From the cell containing the given text, extract its center point as [x, y] coordinate. 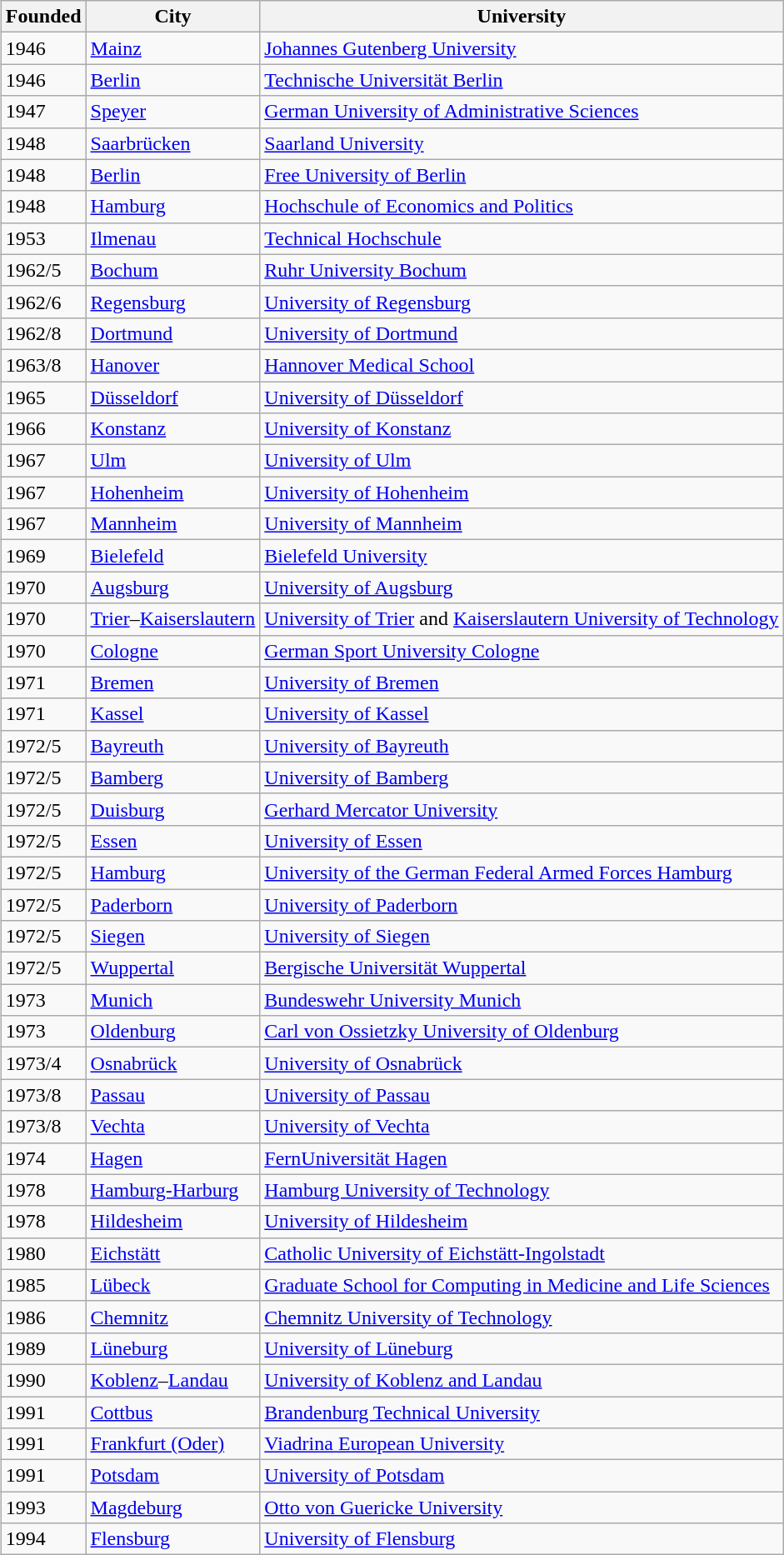
Duisburg [173, 809]
University of Lüneburg [522, 1348]
Passau [173, 1095]
Augsburg [173, 587]
Bochum [173, 270]
Lübeck [173, 1285]
1969 [43, 556]
Düsseldorf [173, 397]
Wuppertal [173, 968]
Hamburg University of Technology [522, 1190]
University of Hohenheim [522, 492]
Mainz [173, 48]
University of Augsburg [522, 587]
Viadrina European University [522, 1444]
University of Düsseldorf [522, 397]
Graduate School for Computing in Medicine and Life Sciences [522, 1285]
Chemnitz University of Technology [522, 1317]
Flensburg [173, 1539]
1947 [43, 112]
Bremen [173, 682]
Bayreuth [173, 746]
University of Siegen [522, 937]
University of Konstanz [522, 429]
Bundeswehr University Munich [522, 1000]
City [173, 17]
University of Koblenz and Landau [522, 1380]
University of Passau [522, 1095]
University of Mannheim [522, 524]
Hildesheim [173, 1222]
Otto von Guericke University [522, 1507]
Chemnitz [173, 1317]
Founded [43, 17]
University of Potsdam [522, 1476]
Hannover Medical School [522, 365]
1962/5 [43, 270]
Magdeburg [173, 1507]
University of Flensburg [522, 1539]
University of Bamberg [522, 777]
Hanover [173, 365]
University of Hildesheim [522, 1222]
German University of Administrative Sciences [522, 112]
Gerhard Mercator University [522, 809]
Technische Universität Berlin [522, 80]
Oldenburg [173, 1032]
1980 [43, 1253]
Cottbus [173, 1412]
Free University of Berlin [522, 175]
University of Trier and Kaiserslautern University of Technology [522, 619]
University of Dortmund [522, 333]
1963/8 [43, 365]
University of Ulm [522, 461]
1953 [43, 238]
University of Bremen [522, 682]
1994 [43, 1539]
Bielefeld [173, 556]
Ilmenau [173, 238]
1990 [43, 1380]
1962/6 [43, 302]
FernUniversität Hagen [522, 1158]
University of Bayreuth [522, 746]
German Sport University Cologne [522, 651]
Speyer [173, 112]
Regensburg [173, 302]
Frankfurt (Oder) [173, 1444]
1966 [43, 429]
Johannes Gutenberg University [522, 48]
University of Essen [522, 841]
University of Vechta [522, 1127]
Carl von Ossietzky University of Oldenburg [522, 1032]
1973/4 [43, 1063]
Bielefeld University [522, 556]
Hohenheim [173, 492]
Koblenz–Landau [173, 1380]
University [522, 17]
Cologne [173, 651]
1974 [43, 1158]
University of Osnabrück [522, 1063]
Catholic University of Eichstätt-Ingolstadt [522, 1253]
1993 [43, 1507]
Technical Hochschule [522, 238]
Trier–Kaiserslautern [173, 619]
Bergische Universität Wuppertal [522, 968]
Ruhr University Bochum [522, 270]
University of Paderborn [522, 904]
Mannheim [173, 524]
Paderborn [173, 904]
Siegen [173, 937]
Munich [173, 1000]
1985 [43, 1285]
Hochschule of Economics and Politics [522, 207]
Essen [173, 841]
Brandenburg Technical University [522, 1412]
Ulm [173, 461]
Osnabrück [173, 1063]
Dortmund [173, 333]
Eichstätt [173, 1253]
1965 [43, 397]
Potsdam [173, 1476]
Lüneburg [173, 1348]
Saarland University [522, 143]
Bamberg [173, 777]
1986 [43, 1317]
1989 [43, 1348]
1962/8 [43, 333]
Konstanz [173, 429]
University of Regensburg [522, 302]
University of Kassel [522, 714]
Vechta [173, 1127]
Saarbrücken [173, 143]
Hamburg-Harburg [173, 1190]
University of the German Federal Armed Forces Hamburg [522, 872]
Kassel [173, 714]
Hagen [173, 1158]
